Identify which cell holds the provided text, then report its [x, y] central coordinate. 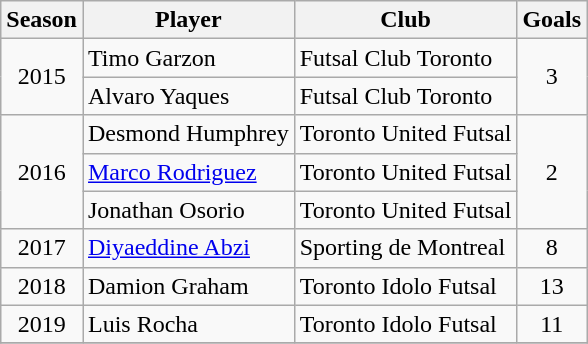
Marco Rodriguez [188, 172]
Desmond Humphrey [188, 134]
2015 [42, 77]
Timo Garzon [188, 58]
Player [188, 20]
8 [552, 248]
3 [552, 77]
Season [42, 20]
Luis Rocha [188, 324]
Club [406, 20]
2017 [42, 248]
2016 [42, 172]
Alvaro Yaques [188, 96]
2019 [42, 324]
Jonathan Osorio [188, 210]
Goals [552, 20]
2018 [42, 286]
Sporting de Montreal [406, 248]
Diyaeddine Abzi [188, 248]
Damion Graham [188, 286]
13 [552, 286]
11 [552, 324]
2 [552, 172]
